Determine the (x, y) coordinate at the center of the cell enclosing the given text.  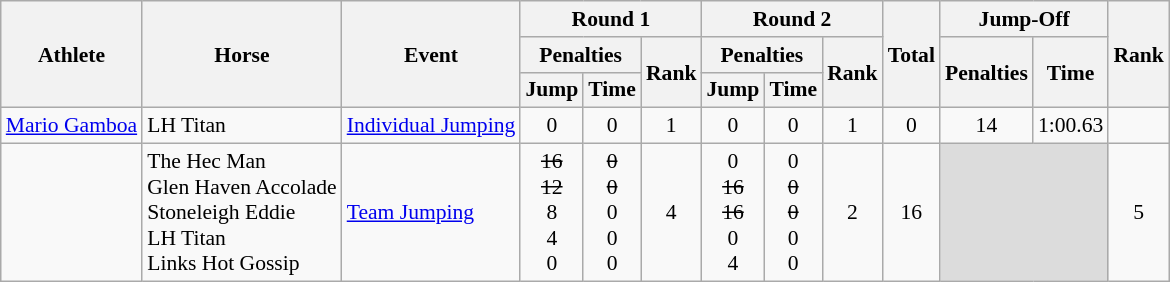
Total (912, 54)
1:00.63 (1070, 126)
0161604 (732, 213)
Event (432, 54)
5 (1138, 213)
16 (912, 213)
14 (986, 126)
Round 2 (792, 19)
The Hec ManGlen Haven AccoladeStoneleigh EddieLH TitanLinks Hot Gossip (242, 213)
Mario Gamboa (72, 126)
Team Jumping (432, 213)
Round 1 (610, 19)
LH Titan (242, 126)
4 (672, 213)
Individual Jumping (432, 126)
1612840 (552, 213)
Jump-Off (1024, 19)
Horse (242, 54)
Athlete (72, 54)
2 (852, 213)
